Pinpoint the cell where the given text exists, returning its [x, y] midpoint coordinate. 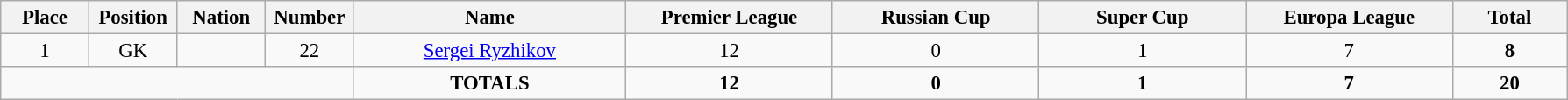
Position [133, 18]
Russian Cup [936, 18]
Number [310, 18]
Super Cup [1143, 18]
20 [1510, 83]
Place [46, 18]
Premier League [730, 18]
22 [310, 51]
Total [1510, 18]
Europa League [1349, 18]
Name [489, 18]
GK [133, 51]
8 [1510, 51]
Nation [221, 18]
TOTALS [489, 83]
Sergei Ryzhikov [489, 51]
